Detect which cell encompasses the target text, then output its [x, y] center coordinate. 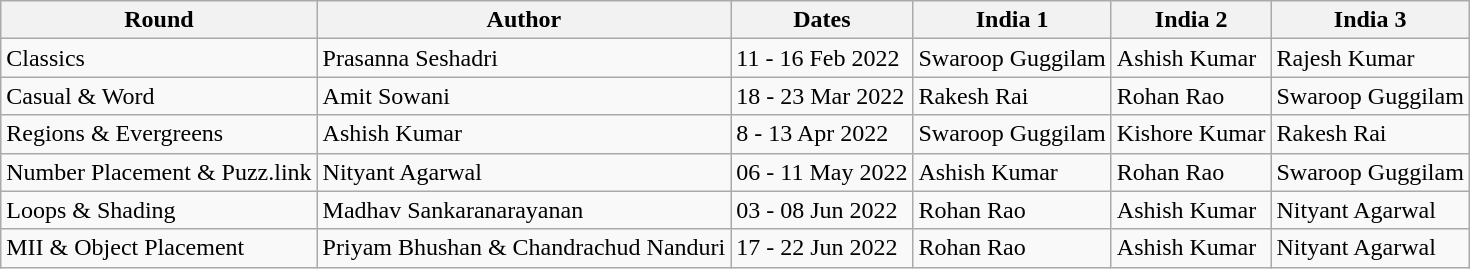
Author [524, 20]
Madhav Sankaranarayanan [524, 210]
MII & Object Placement [159, 248]
Casual & Word [159, 96]
Rajesh Kumar [1370, 58]
Priyam Bhushan & Chandrachud Nanduri [524, 248]
Number Placement & Puzz.link [159, 172]
Round [159, 20]
India 1 [1012, 20]
Prasanna Seshadri [524, 58]
Regions & Evergreens [159, 134]
18 - 23 Mar 2022 [822, 96]
03 - 08 Jun 2022 [822, 210]
11 - 16 Feb 2022 [822, 58]
8 - 13 Apr 2022 [822, 134]
Kishore Kumar [1191, 134]
India 3 [1370, 20]
06 - 11 May 2022 [822, 172]
17 - 22 Jun 2022 [822, 248]
India 2 [1191, 20]
Loops & Shading [159, 210]
Classics [159, 58]
Dates [822, 20]
Amit Sowani [524, 96]
